Determine the (X, Y) coordinate at the center of the cell enclosing the given text.  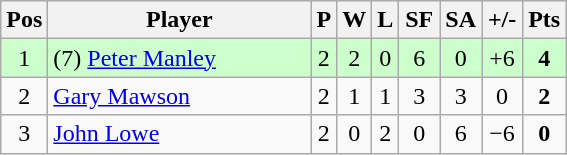
(7) Peter Manley (180, 58)
Player (180, 20)
−6 (502, 134)
4 (544, 58)
SF (420, 20)
W (354, 20)
+6 (502, 58)
John Lowe (180, 134)
Pts (544, 20)
Gary Mawson (180, 96)
SA (461, 20)
+/- (502, 20)
L (386, 20)
Pos (24, 20)
P (324, 20)
